Locate the cell with the specified text and output its [x, y] center coordinate. 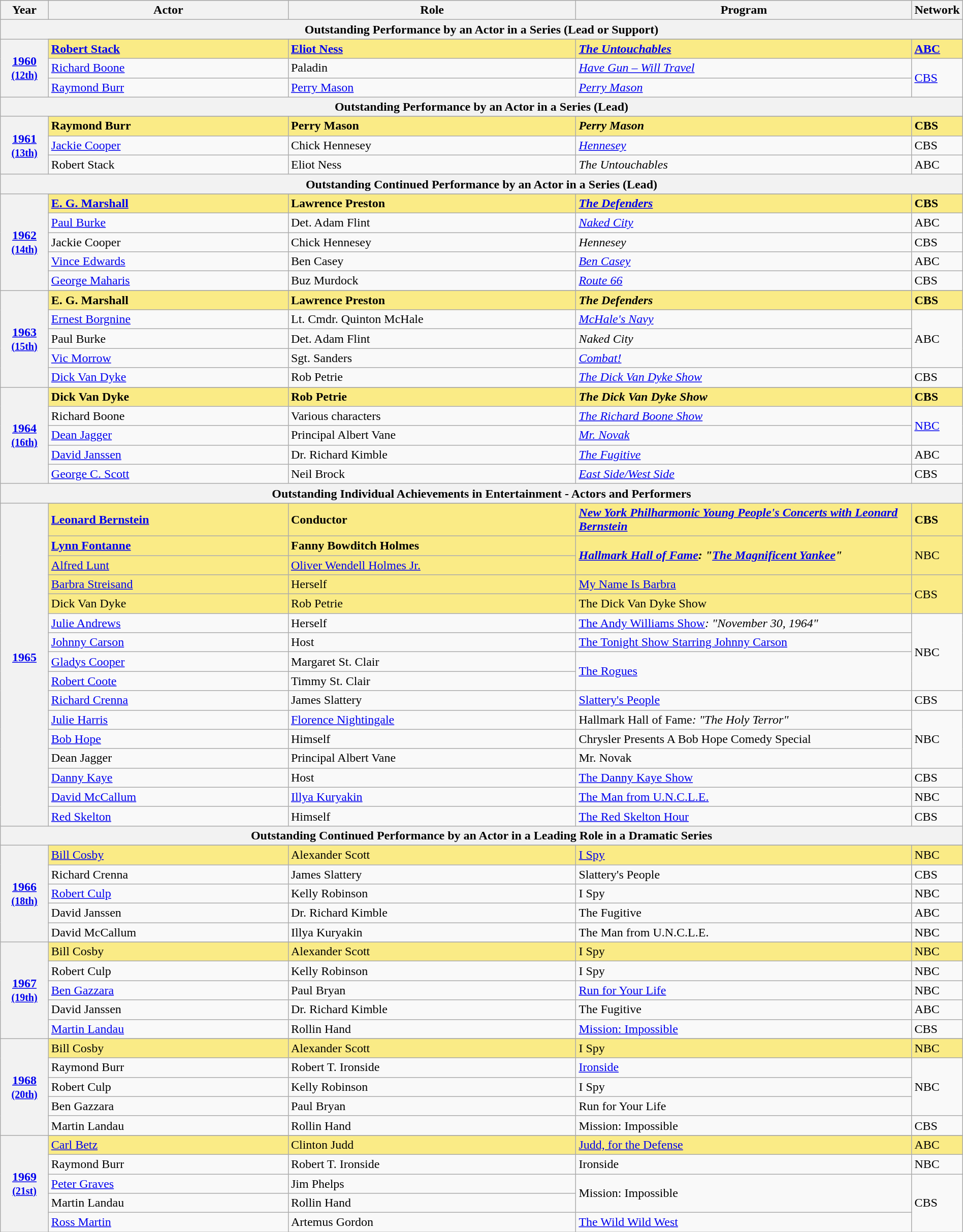
Program [744, 10]
Chrysler Presents A Bob Hope Comedy Special [744, 739]
Clinton Judd [432, 1145]
Julie Harris [168, 720]
Peter Graves [168, 1184]
Oliver Wendell Holmes Jr. [432, 565]
Combat! [744, 358]
Network [937, 10]
Hallmark Hall of Fame: "The Magnificent Yankee" [744, 555]
The Red Skelton Hour [744, 816]
Timmy St. Clair [432, 681]
Ross Martin [168, 1222]
Julie Andrews [168, 623]
Fanny Bowditch Holmes [432, 545]
1962(14th) [24, 242]
1960(12th) [24, 68]
Neil Brock [432, 474]
Buz Murdock [432, 281]
The Richard Boone Show [744, 416]
Year [24, 10]
The Wild Wild West [744, 1222]
Hallmark Hall of Fame: "The Holy Terror" [744, 720]
1964(16th) [24, 435]
Sgt. Sanders [432, 358]
Gladys Cooper [168, 662]
1968(20th) [24, 1087]
1963(15th) [24, 339]
Barbra Streisand [168, 585]
Judd, for the Defense [744, 1145]
Outstanding Continued Performance by an Actor in a Series (Lead) [482, 184]
Vince Edwards [168, 262]
1965 [24, 664]
Outstanding Performance by an Actor in a Series (Lead or Support) [482, 29]
Ernest Borgnine [168, 319]
Paladin [432, 68]
My Name Is Barbra [744, 585]
Various characters [432, 416]
Role [432, 10]
Jim Phelps [432, 1184]
Alfred Lunt [168, 565]
Lynn Fontanne [168, 545]
George Maharis [168, 281]
Have Gun – Will Travel [744, 68]
Route 66 [744, 281]
Vic Morrow [168, 358]
Lt. Cmdr. Quinton McHale [432, 319]
Florence Nightingale [432, 720]
1969(21st) [24, 1183]
Robert Coote [168, 681]
East Side/West Side [744, 474]
Carl Betz [168, 1145]
1966(18th) [24, 893]
The Tonight Show Starring Johnny Carson [744, 642]
New York Philharmonic Young People's Concerts with Leonard Bernstein [744, 519]
Johnny Carson [168, 642]
The Andy Williams Show: "November 30, 1964" [744, 623]
The Rogues [744, 671]
The Danny Kaye Show [744, 777]
Margaret St. Clair [432, 662]
1967(19th) [24, 990]
Artemus Gordon [432, 1222]
Red Skelton [168, 816]
Bob Hope [168, 739]
Actor [168, 10]
Outstanding Continued Performance by an Actor in a Leading Role in a Dramatic Series [482, 835]
Danny Kaye [168, 777]
George C. Scott [168, 474]
McHale's Navy [744, 319]
1961(13th) [24, 145]
Outstanding Performance by an Actor in a Series (Lead) [482, 107]
Outstanding Individual Achievements in Entertainment - Actors and Performers [482, 493]
Leonard Bernstein [168, 519]
Conductor [432, 519]
